Output the [x, y] coordinate of the center of the cell containing the given text.  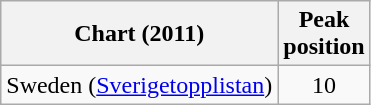
10 [324, 85]
Peakposition [324, 34]
Sweden (Sverigetopplistan) [140, 85]
Chart (2011) [140, 34]
